For the text-containing cell, return its midpoint in (X, Y) coordinate format. 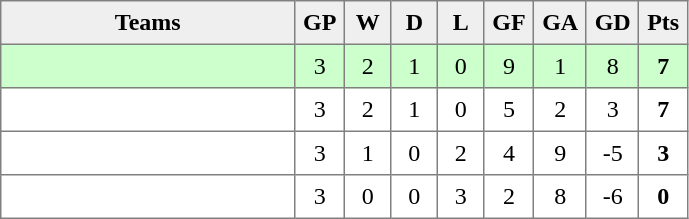
-5 (612, 153)
W (368, 23)
D (414, 23)
Teams (148, 23)
5 (509, 110)
GP (320, 23)
GD (612, 23)
4 (509, 153)
GF (509, 23)
L (461, 23)
GA (560, 23)
-6 (612, 197)
Pts (663, 23)
